Scan for the cell matching the given text and deliver its [x, y] coordinate at center. 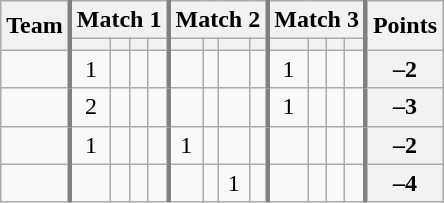
2 [90, 107]
Points [404, 26]
Team [36, 26]
Match 3 [316, 20]
Match 1 [120, 20]
Match 2 [218, 20]
–3 [404, 107]
–4 [404, 183]
